Determine the (X, Y) coordinate at the center of the cell enclosing the given text.  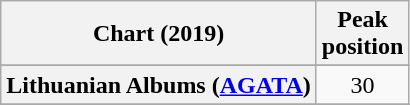
Peakposition (362, 34)
Lithuanian Albums (AGATA) (159, 85)
30 (362, 85)
Chart (2019) (159, 34)
